Search for the cell housing the specified text and yield its [x, y] center coordinate. 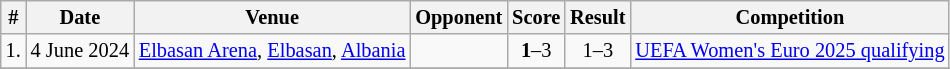
Date [80, 17]
Venue [272, 17]
Opponent [458, 17]
Elbasan Arena, Elbasan, Albania [272, 51]
Competition [790, 17]
1. [14, 51]
4 June 2024 [80, 51]
# [14, 17]
UEFA Women's Euro 2025 qualifying [790, 51]
Score [536, 17]
Result [598, 17]
